Detect which cell encompasses the target text, then output its (x, y) center coordinate. 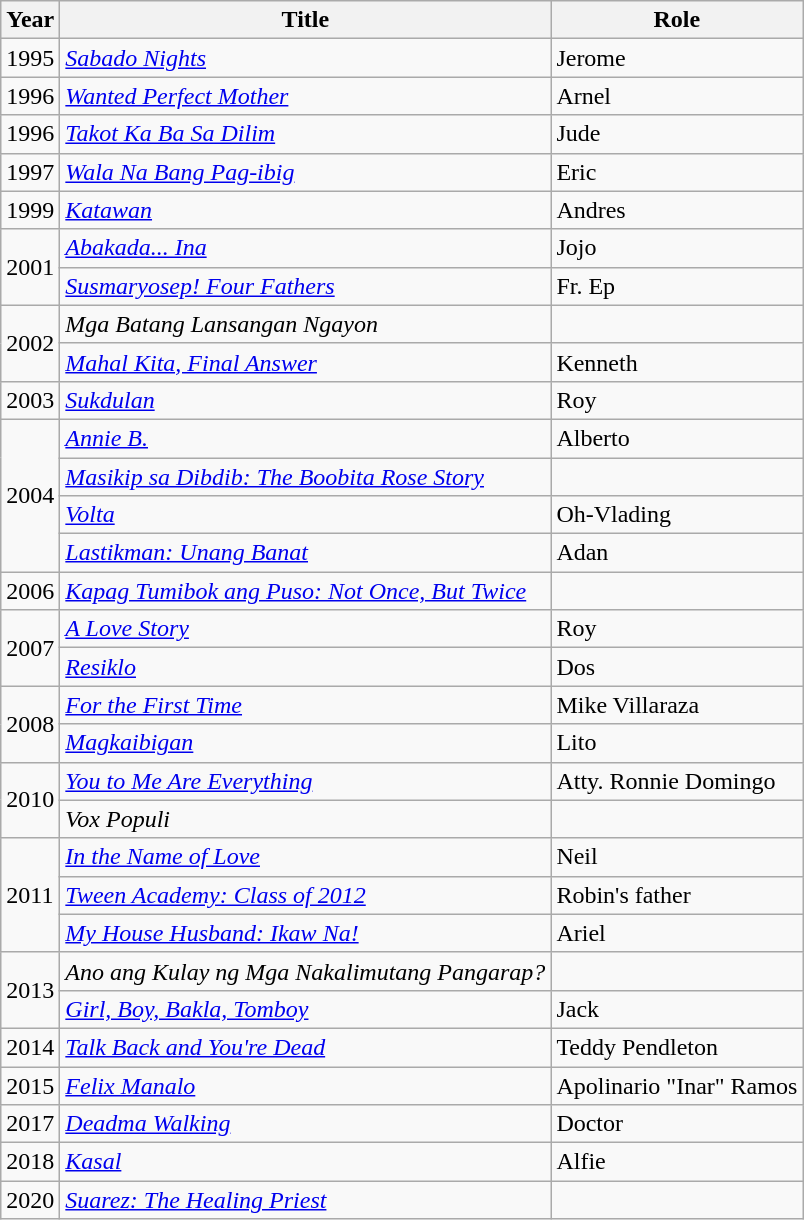
Teddy Pendleton (677, 1047)
Role (677, 20)
Takot Ka Ba Sa Dilim (306, 134)
1999 (30, 210)
1995 (30, 58)
2004 (30, 495)
Mahal Kita, Final Answer (306, 362)
Kasal (306, 1162)
2007 (30, 648)
2015 (30, 1085)
2003 (30, 400)
Jack (677, 1009)
Volta (306, 515)
Lastikman: Unang Banat (306, 553)
Alfie (677, 1162)
2002 (30, 343)
2018 (30, 1162)
Lito (677, 743)
2006 (30, 591)
Atty. Ronnie Domingo (677, 781)
2008 (30, 724)
Oh-Vlading (677, 515)
My House Husband: Ikaw Na! (306, 933)
2001 (30, 267)
2010 (30, 800)
Kenneth (677, 362)
Year (30, 20)
Magkaibigan (306, 743)
Sabado Nights (306, 58)
Ano ang Kulay ng Mga Nakalimutang Pangarap? (306, 971)
Jojo (677, 248)
Katawan (306, 210)
Abakada... Ina (306, 248)
Jerome (677, 58)
Mike Villaraza (677, 705)
In the Name of Love (306, 857)
Annie B. (306, 438)
Eric (677, 172)
Wanted Perfect Mother (306, 96)
Suarez: The Healing Priest (306, 1200)
Tween Academy: Class of 2012 (306, 895)
1997 (30, 172)
2014 (30, 1047)
Sukdulan (306, 400)
2013 (30, 990)
Kapag Tumibok ang Puso: Not Once, But Twice (306, 591)
Arnel (677, 96)
Title (306, 20)
Alberto (677, 438)
Vox Populi (306, 819)
Apolinario "Inar" Ramos (677, 1085)
Doctor (677, 1124)
Adan (677, 553)
Masikip sa Dibdib: The Boobita Rose Story (306, 477)
Mga Batang Lansangan Ngayon (306, 324)
Robin's father (677, 895)
2017 (30, 1124)
2011 (30, 895)
For the First Time (306, 705)
Jude (677, 134)
Girl, Boy, Bakla, Tomboy (306, 1009)
Neil (677, 857)
Felix Manalo (306, 1085)
A Love Story (306, 629)
You to Me Are Everything (306, 781)
Fr. Ep (677, 286)
Wala Na Bang Pag-ibig (306, 172)
Susmaryosep! Four Fathers (306, 286)
Andres (677, 210)
Deadma Walking (306, 1124)
Ariel (677, 933)
2020 (30, 1200)
Dos (677, 667)
Talk Back and You're Dead (306, 1047)
Resiklo (306, 667)
